Extract the (x, y) coordinate from the center of the cell holding the provided text.  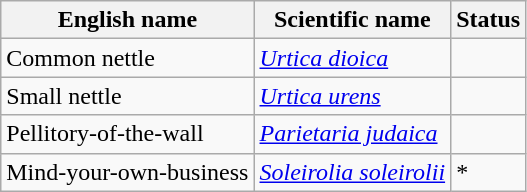
Scientific name (352, 20)
Common nettle (128, 58)
* (488, 172)
English name (128, 20)
Mind-your-own-business (128, 172)
Status (488, 20)
Pellitory-of-the-wall (128, 134)
Urtica dioica (352, 58)
Soleirolia soleirolii (352, 172)
Parietaria judaica (352, 134)
Small nettle (128, 96)
Urtica urens (352, 96)
